Locate the cell with the specified text and output its (x, y) center coordinate. 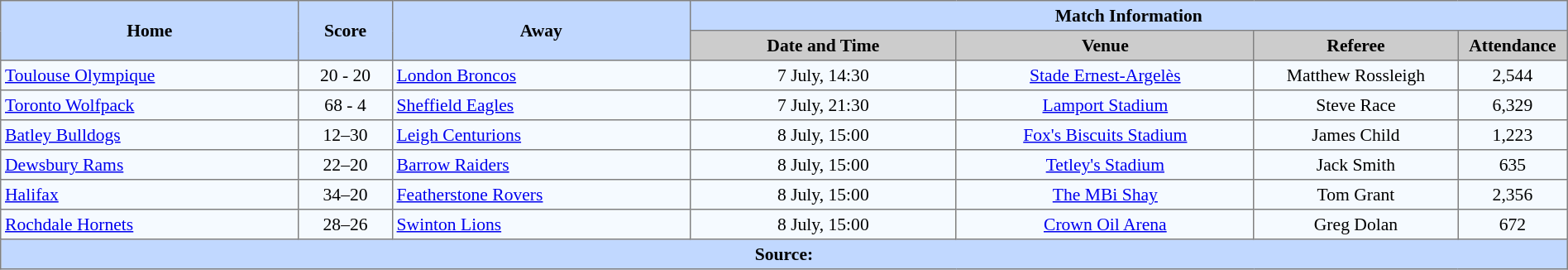
Featherstone Rovers (541, 195)
Venue (1105, 46)
Dewsbury Rams (150, 165)
Greg Dolan (1355, 224)
20 - 20 (346, 75)
Leigh Centurions (541, 135)
Rochdale Hornets (150, 224)
Sheffield Eagles (541, 105)
6,329 (1513, 105)
635 (1513, 165)
Batley Bulldogs (150, 135)
Jack Smith (1355, 165)
7 July, 14:30 (823, 75)
Toulouse Olympique (150, 75)
Toronto Wolfpack (150, 105)
Barrow Raiders (541, 165)
28–26 (346, 224)
Crown Oil Arena (1105, 224)
Score (346, 31)
Away (541, 31)
2,544 (1513, 75)
68 - 4 (346, 105)
Tetley's Stadium (1105, 165)
34–20 (346, 195)
2,356 (1513, 195)
Lamport Stadium (1105, 105)
Match Information (1128, 16)
7 July, 21:30 (823, 105)
Referee (1355, 46)
Date and Time (823, 46)
Steve Race (1355, 105)
James Child (1355, 135)
Tom Grant (1355, 195)
12–30 (346, 135)
Fox's Biscuits Stadium (1105, 135)
Home (150, 31)
The MBi Shay (1105, 195)
London Broncos (541, 75)
Swinton Lions (541, 224)
22–20 (346, 165)
Stade Ernest-Argelès (1105, 75)
Attendance (1513, 46)
Halifax (150, 195)
1,223 (1513, 135)
Source: (784, 254)
672 (1513, 224)
Matthew Rossleigh (1355, 75)
